Locate the cell with the specified text and output its (X, Y) center coordinate. 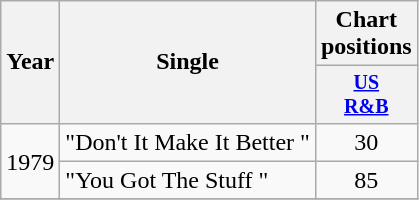
"You Got The Stuff " (188, 180)
30 (366, 142)
Chart positions (366, 34)
1979 (30, 161)
Single (188, 62)
85 (366, 180)
Year (30, 62)
"Don't It Make It Better " (188, 142)
USR&B (366, 94)
